Output the [x, y] coordinate of the center of the cell containing the given text.  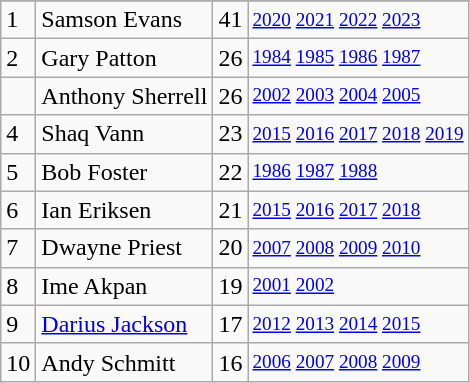
2015 2016 2017 2018 [358, 210]
Samson Evans [124, 20]
23 [230, 134]
Anthony Sherrell [124, 96]
4 [18, 134]
1 [18, 20]
Bob Foster [124, 172]
16 [230, 362]
Dwayne Priest [124, 248]
41 [230, 20]
10 [18, 362]
9 [18, 324]
19 [230, 286]
Ime Akpan [124, 286]
2015 2016 2017 2018 2019 [358, 134]
22 [230, 172]
2002 2003 2004 2005 [358, 96]
2020 2021 2022 2023 [358, 20]
2 [18, 58]
21 [230, 210]
20 [230, 248]
2007 2008 2009 2010 [358, 248]
Darius Jackson [124, 324]
2001 2002 [358, 286]
2012 2013 2014 2015 [358, 324]
Gary Patton [124, 58]
Shaq Vann [124, 134]
Andy Schmitt [124, 362]
8 [18, 286]
7 [18, 248]
1984 1985 1986 1987 [358, 58]
Ian Eriksen [124, 210]
1986 1987 1988 [358, 172]
17 [230, 324]
6 [18, 210]
5 [18, 172]
2006 2007 2008 2009 [358, 362]
